Return the (x, y) coordinate for the center point of the cell that contains the specified text.  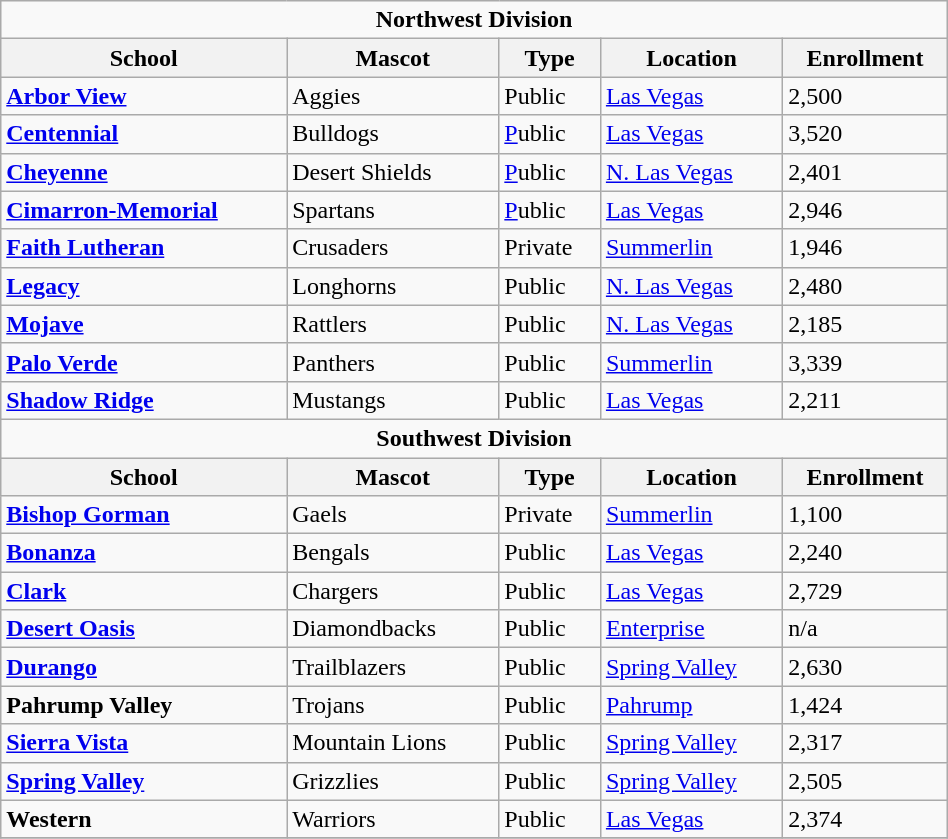
Spartans (393, 210)
Trojans (393, 705)
Pahrump Valley (144, 705)
2,505 (865, 781)
Sierra Vista (144, 743)
2,946 (865, 210)
Centennial (144, 134)
Bengals (393, 553)
2,630 (865, 667)
Gaels (393, 515)
Mojave (144, 324)
Trailblazers (393, 667)
2,240 (865, 553)
n/a (865, 629)
2,401 (865, 172)
Desert Oasis (144, 629)
Clark (144, 591)
Bonanza (144, 553)
Western (144, 819)
Shadow Ridge (144, 400)
Bulldogs (393, 134)
Crusaders (393, 248)
2,729 (865, 591)
Longhorns (393, 286)
2,374 (865, 819)
Cheyenne (144, 172)
Bishop Gorman (144, 515)
Faith Lutheran (144, 248)
Panthers (393, 362)
2,185 (865, 324)
2,317 (865, 743)
Northwest Division (474, 20)
2,211 (865, 400)
Aggies (393, 96)
Mustangs (393, 400)
Warriors (393, 819)
Rattlers (393, 324)
Diamondbacks (393, 629)
Enterprise (691, 629)
1,946 (865, 248)
1,100 (865, 515)
Palo Verde (144, 362)
3,339 (865, 362)
Southwest Division (474, 438)
Pahrump (691, 705)
Desert Shields (393, 172)
2,480 (865, 286)
2,500 (865, 96)
Mountain Lions (393, 743)
Cimarron-Memorial (144, 210)
1,424 (865, 705)
Chargers (393, 591)
Grizzlies (393, 781)
Durango (144, 667)
3,520 (865, 134)
Arbor View (144, 96)
Legacy (144, 286)
